Output the [X, Y] coordinate of the center of the cell containing the given text.  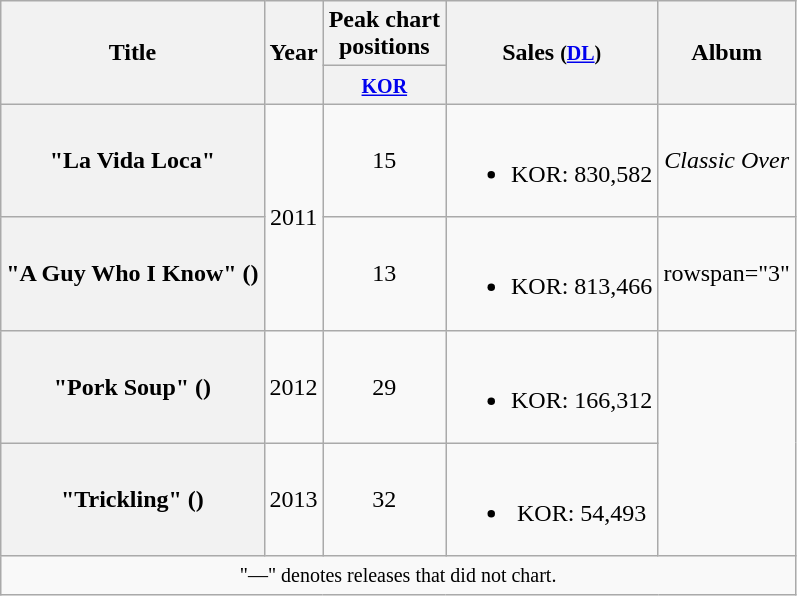
KOR: 54,493 [552, 500]
Year [294, 52]
Title [132, 52]
Classic Over [727, 160]
Album [727, 52]
Peak chart positions [384, 34]
"Pork Soup" () [132, 386]
15 [384, 160]
"A Guy Who I Know" () [132, 274]
2013 [294, 500]
2011 [294, 217]
KOR: 830,582 [552, 160]
32 [384, 500]
Sales (DL) [552, 52]
"Trickling" () [132, 500]
2012 [294, 386]
"—" denotes releases that did not chart. [398, 575]
"La Vida Loca" [132, 160]
rowspan="3" [727, 274]
KOR: 166,312 [552, 386]
29 [384, 386]
KOR [384, 85]
13 [384, 274]
KOR: 813,466 [552, 274]
